Output the (x, y) coordinate of the center of the cell containing the given text.  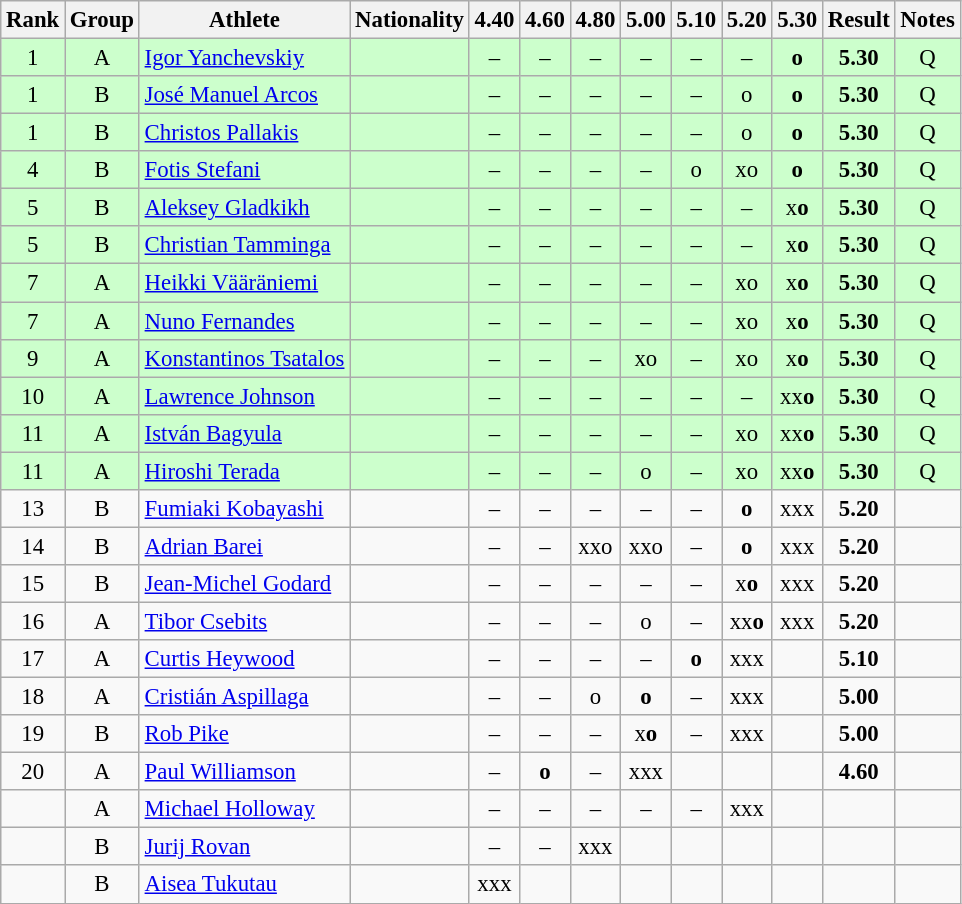
4.40 (494, 20)
14 (33, 546)
Aleksey Gladkikh (244, 208)
19 (33, 734)
José Manuel Arcos (244, 95)
Christian Tamminga (244, 245)
Lawrence Johnson (244, 396)
Group (102, 20)
Fotis Stefani (244, 170)
Result (858, 20)
Tibor Csebits (244, 621)
Paul Williamson (244, 772)
9 (33, 358)
Cristián Aspillaga (244, 697)
István Bagyula (244, 433)
4 (33, 170)
20 (33, 772)
4.80 (595, 20)
Rank (33, 20)
Hiroshi Terada (244, 471)
Konstantinos Tsatalos (244, 358)
Igor Yanchevskiy (244, 58)
Adrian Barei (244, 546)
Nationality (410, 20)
Aisea Tukutau (244, 885)
Michael Holloway (244, 809)
Curtis Heywood (244, 659)
Notes (928, 20)
Nuno Fernandes (244, 321)
Christos Pallakis (244, 133)
13 (33, 509)
Athlete (244, 20)
16 (33, 621)
17 (33, 659)
15 (33, 584)
Jean-Michel Godard (244, 584)
Rob Pike (244, 734)
10 (33, 396)
18 (33, 697)
Jurij Rovan (244, 847)
Heikki Vääräniemi (244, 283)
Fumiaki Kobayashi (244, 509)
